Search for the cell housing the specified text and yield its [X, Y] center coordinate. 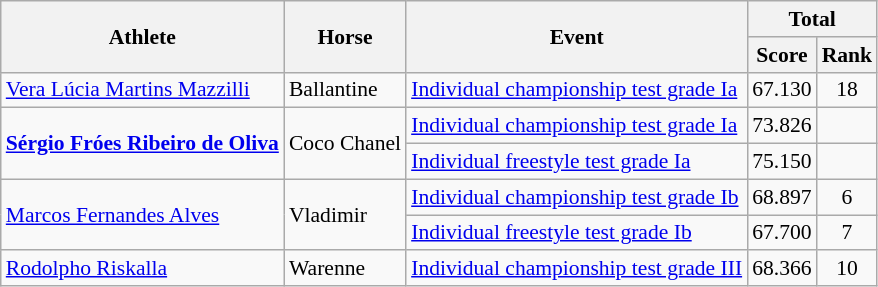
Individual freestyle test grade Ib [576, 233]
67.130 [782, 90]
67.700 [782, 233]
6 [848, 197]
Sérgio Fróes Ribeiro de Oliva [142, 144]
Score [782, 55]
Ballantine [345, 90]
Athlete [142, 36]
Warenne [345, 269]
7 [848, 233]
18 [848, 90]
Marcos Fernandes Alves [142, 214]
Horse [345, 36]
68.366 [782, 269]
Vladimir [345, 214]
73.826 [782, 126]
Total [812, 19]
Vera Lúcia Martins Mazzilli [142, 90]
Rank [848, 55]
Individual championship test grade Ib [576, 197]
Individual freestyle test grade Ia [576, 162]
Rodolpho Riskalla [142, 269]
Event [576, 36]
Coco Chanel [345, 144]
68.897 [782, 197]
10 [848, 269]
75.150 [782, 162]
Individual championship test grade III [576, 269]
